Return the (X, Y) coordinate for the center point of the cell that contains the specified text.  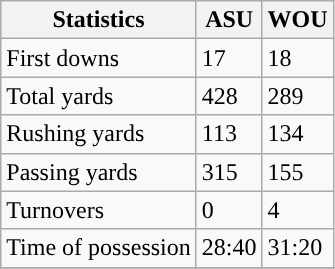
17 (229, 58)
31:20 (298, 248)
First downs (99, 58)
428 (229, 96)
Turnovers (99, 210)
315 (229, 172)
4 (298, 210)
113 (229, 134)
0 (229, 210)
Time of possession (99, 248)
289 (298, 96)
ASU (229, 20)
Total yards (99, 96)
28:40 (229, 248)
134 (298, 134)
WOU (298, 20)
Passing yards (99, 172)
18 (298, 58)
Statistics (99, 20)
Rushing yards (99, 134)
155 (298, 172)
